Detect which cell encompasses the target text, then output its [x, y] center coordinate. 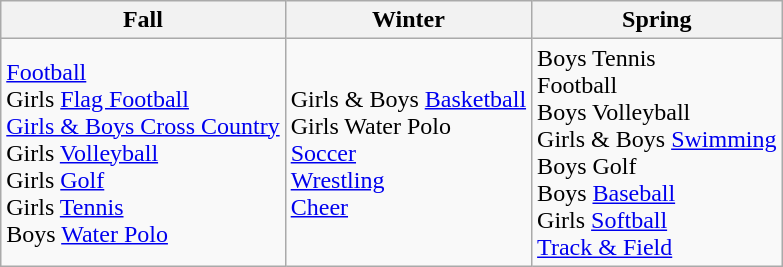
Fall [143, 20]
Spring [657, 20]
Boys TennisFootballBoys VolleyballGirls & Boys SwimmingBoys GolfBoys BaseballGirls SoftballTrack & Field [657, 152]
Winter [408, 20]
Girls & Boys BasketballGirls Water PoloSoccerWrestlingCheer [408, 152]
FootballGirls Flag FootballGirls & Boys Cross CountryGirls VolleyballGirls GolfGirls TennisBoys Water Polo [143, 152]
